Scan for the cell matching the given text and deliver its (x, y) coordinate at center. 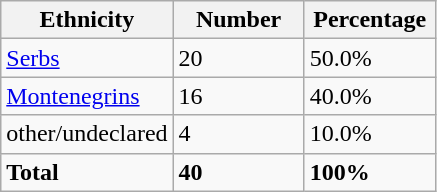
Ethnicity (87, 20)
Total (87, 172)
40 (238, 172)
Serbs (87, 58)
other/undeclared (87, 134)
Percentage (370, 20)
100% (370, 172)
Number (238, 20)
50.0% (370, 58)
16 (238, 96)
40.0% (370, 96)
10.0% (370, 134)
4 (238, 134)
Montenegrins (87, 96)
20 (238, 58)
